Detect which cell encompasses the target text, then output its [x, y] center coordinate. 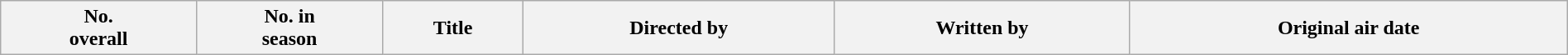
No.overall [99, 28]
Written by [982, 28]
Title [453, 28]
Directed by [678, 28]
Original air date [1348, 28]
No. inseason [289, 28]
